Determine the (X, Y) coordinate at the center of the cell enclosing the given text.  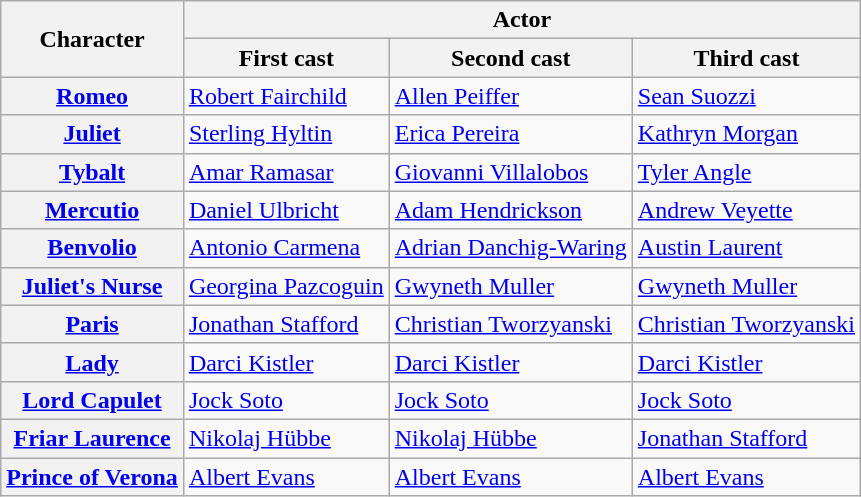
Adrian Danchig-Waring (510, 248)
Amar Ramasar (286, 172)
Benvolio (92, 248)
Andrew Veyette (746, 210)
Tybalt (92, 172)
Paris (92, 324)
Juliet's Nurse (92, 286)
Daniel Ulbricht (286, 210)
Robert Fairchild (286, 96)
Juliet (92, 134)
Friar Laurence (92, 438)
Character (92, 39)
Sean Suozzi (746, 96)
Second cast (510, 58)
Third cast (746, 58)
Lady (92, 362)
Erica Pereira (510, 134)
Austin Laurent (746, 248)
Lord Capulet (92, 400)
Prince of Verona (92, 477)
Romeo (92, 96)
Kathryn Morgan (746, 134)
Giovanni Villalobos (510, 172)
Allen Peiffer (510, 96)
Actor (522, 20)
First cast (286, 58)
Tyler Angle (746, 172)
Sterling Hyltin (286, 134)
Georgina Pazcoguin (286, 286)
Mercutio (92, 210)
Antonio Carmena (286, 248)
Adam Hendrickson (510, 210)
